Determine the (X, Y) coordinate at the center of the cell enclosing the given text.  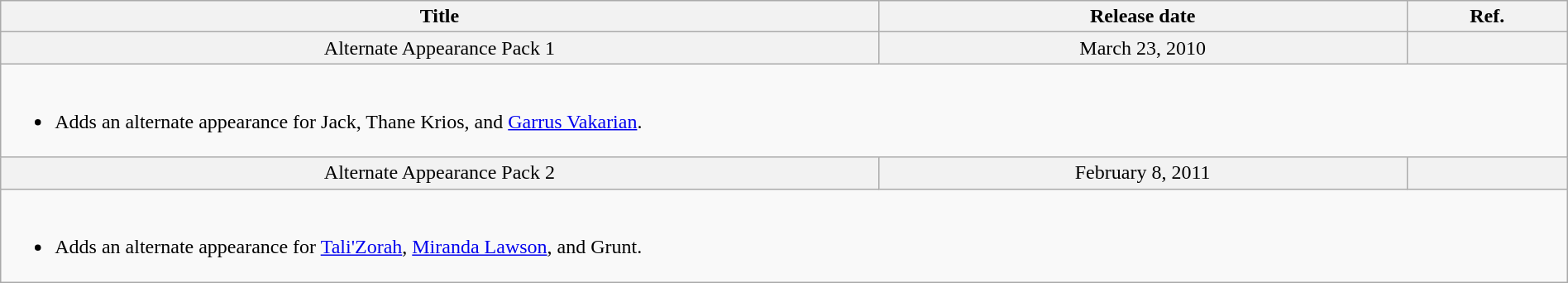
Release date (1143, 17)
Alternate Appearance Pack 1 (440, 48)
Adds an alternate appearance for Jack, Thane Krios, and Garrus Vakarian. (784, 111)
Adds an alternate appearance for Tali'Zorah, Miranda Lawson, and Grunt. (784, 235)
Title (440, 17)
Alternate Appearance Pack 2 (440, 173)
March 23, 2010 (1143, 48)
February 8, 2011 (1143, 173)
Ref. (1487, 17)
